Search for the cell housing the specified text and yield its (X, Y) center coordinate. 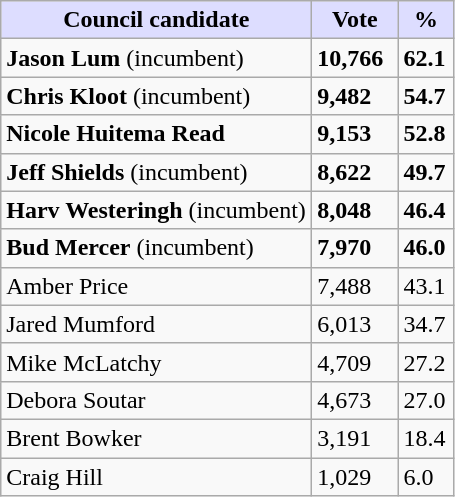
52.8 (426, 134)
46.4 (426, 210)
1,029 (355, 477)
4,709 (355, 362)
Craig Hill (156, 477)
Debora Soutar (156, 400)
Harv Westeringh (incumbent) (156, 210)
6,013 (355, 324)
9,153 (355, 134)
43.1 (426, 286)
4,673 (355, 400)
Jeff Shields (incumbent) (156, 172)
Mike McLatchy (156, 362)
Council candidate (156, 20)
7,970 (355, 248)
8,048 (355, 210)
6.0 (426, 477)
27.0 (426, 400)
46.0 (426, 248)
49.7 (426, 172)
10,766 (355, 58)
7,488 (355, 286)
Chris Kloot (incumbent) (156, 96)
18.4 (426, 438)
34.7 (426, 324)
Brent Bowker (156, 438)
54.7 (426, 96)
8,622 (355, 172)
27.2 (426, 362)
Vote (355, 20)
9,482 (355, 96)
3,191 (355, 438)
Bud Mercer (incumbent) (156, 248)
Amber Price (156, 286)
Nicole Huitema Read (156, 134)
62.1 (426, 58)
% (426, 20)
Jared Mumford (156, 324)
Jason Lum (incumbent) (156, 58)
